Scan for the cell matching the given text and deliver its [x, y] coordinate at center. 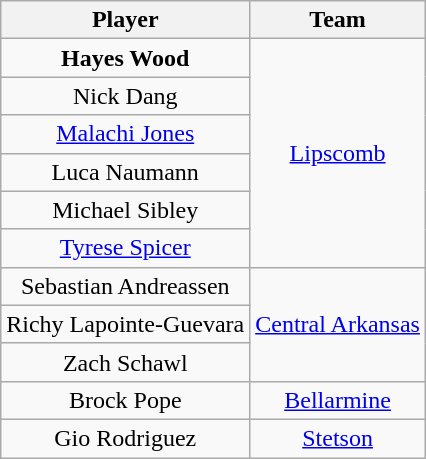
Zach Schawl [126, 362]
Malachi Jones [126, 134]
Bellarmine [338, 400]
Richy Lapointe-Guevara [126, 324]
Player [126, 20]
Brock Pope [126, 400]
Stetson [338, 438]
Michael Sibley [126, 210]
Tyrese Spicer [126, 248]
Gio Rodriguez [126, 438]
Team [338, 20]
Luca Naumann [126, 172]
Central Arkansas [338, 324]
Hayes Wood [126, 58]
Sebastian Andreassen [126, 286]
Lipscomb [338, 153]
Nick Dang [126, 96]
